Locate the cell with the specified text and output its [X, Y] center coordinate. 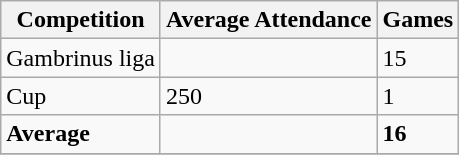
Average [81, 134]
16 [418, 134]
Competition [81, 20]
Cup [81, 96]
1 [418, 96]
250 [268, 96]
Gambrinus liga [81, 58]
Games [418, 20]
15 [418, 58]
Average Attendance [268, 20]
